From the cell containing the given text, extract its center point as (X, Y) coordinate. 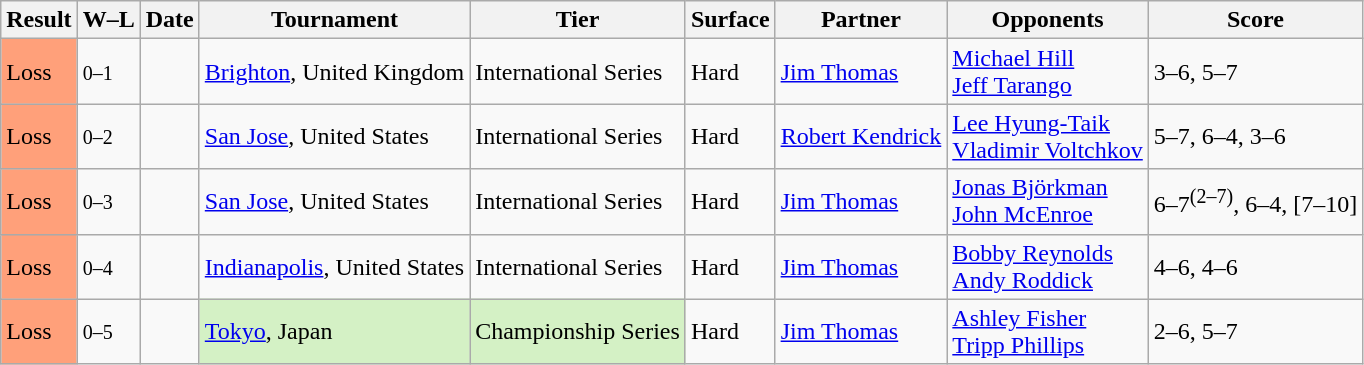
Result (39, 20)
5–7, 6–4, 3–6 (1255, 136)
0–4 (108, 266)
Indianapolis, United States (334, 266)
0–1 (108, 72)
Tier (578, 20)
Partner (861, 20)
Surface (730, 20)
Jonas Björkman John McEnroe (1048, 202)
Tokyo, Japan (334, 332)
Brighton, United Kingdom (334, 72)
Championship Series (578, 332)
6–7(2–7), 6–4, [7–10] (1255, 202)
Score (1255, 20)
W–L (108, 20)
Bobby Reynolds Andy Roddick (1048, 266)
3–6, 5–7 (1255, 72)
Lee Hyung-Taik Vladimir Voltchkov (1048, 136)
0–5 (108, 332)
4–6, 4–6 (1255, 266)
Robert Kendrick (861, 136)
0–3 (108, 202)
2–6, 5–7 (1255, 332)
Opponents (1048, 20)
0–2 (108, 136)
Date (170, 20)
Tournament (334, 20)
Michael Hill Jeff Tarango (1048, 72)
Ashley Fisher Tripp Phillips (1048, 332)
